Find where the given text appears and provide that cell's center as [X, Y] coordinate. 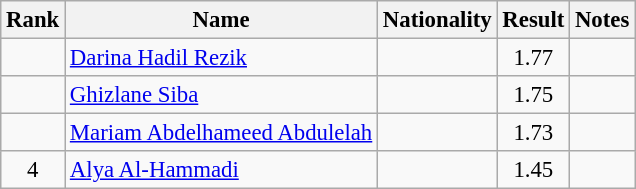
Rank [33, 20]
Mariam Abdelhameed Abdulelah [222, 133]
Notes [602, 20]
1.75 [534, 95]
Alya Al-Hammadi [222, 170]
4 [33, 170]
1.45 [534, 170]
1.73 [534, 133]
Result [534, 20]
Ghizlane Siba [222, 95]
Darina Hadil Rezik [222, 58]
Nationality [438, 20]
1.77 [534, 58]
Name [222, 20]
